Search for the cell housing the specified text and yield its (X, Y) center coordinate. 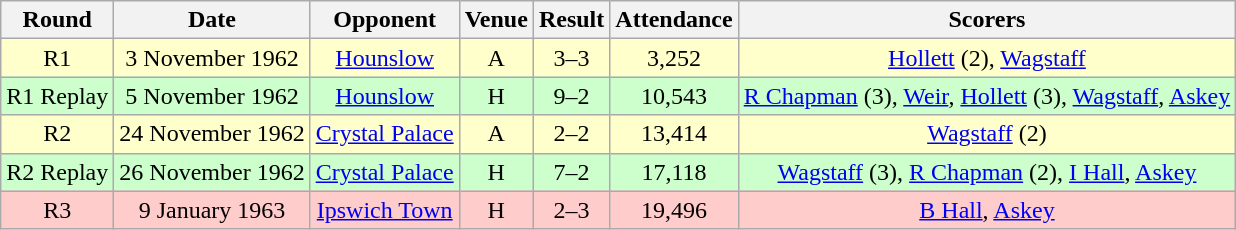
5 November 1962 (212, 96)
Attendance (674, 20)
Venue (496, 20)
19,496 (674, 210)
Wagstaff (2) (987, 134)
Wagstaff (3), R Chapman (2), I Hall, Askey (987, 172)
Hollett (2), Wagstaff (987, 58)
Date (212, 20)
R2 (58, 134)
2–3 (571, 210)
R3 (58, 210)
B Hall, Askey (987, 210)
17,118 (674, 172)
R1 Replay (58, 96)
R Chapman (3), Weir, Hollett (3), Wagstaff, Askey (987, 96)
Result (571, 20)
9–2 (571, 96)
3,252 (674, 58)
2–2 (571, 134)
3 November 1962 (212, 58)
Scorers (987, 20)
13,414 (674, 134)
Ipswich Town (384, 210)
R2 Replay (58, 172)
Opponent (384, 20)
3–3 (571, 58)
R1 (58, 58)
26 November 1962 (212, 172)
10,543 (674, 96)
Round (58, 20)
24 November 1962 (212, 134)
9 January 1963 (212, 210)
7–2 (571, 172)
